Detect which cell encompasses the target text, then output its [x, y] center coordinate. 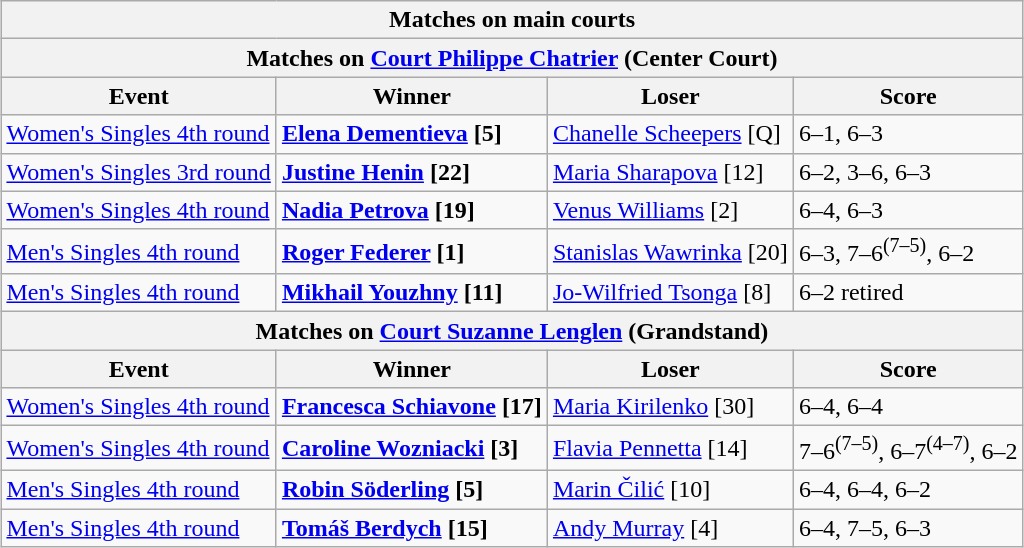
6–4, 6–3 [908, 210]
Mikhail Youzhny [11] [412, 293]
6–1, 6–3 [908, 134]
Matches on main courts [512, 20]
7–6(7–5), 6–7(4–7), 6–2 [908, 448]
Marin Čilić [10] [670, 489]
Jo-Wilfried Tsonga [8] [670, 293]
Women's Singles 3rd round [138, 172]
Robin Söderling [5] [412, 489]
Maria Sharapova [12] [670, 172]
Roger Federer [1] [412, 252]
6–4, 7–5, 6–3 [908, 528]
6–2, 3–6, 6–3 [908, 172]
Maria Kirilenko [30] [670, 407]
6–3, 7–6(7–5), 6–2 [908, 252]
Tomáš Berdych [15] [412, 528]
Matches on Court Philippe Chatrier (Center Court) [512, 58]
Stanislas Wawrinka [20] [670, 252]
6–4, 6–4 [908, 407]
Andy Murray [4] [670, 528]
Caroline Wozniacki [3] [412, 448]
Elena Dementieva [5] [412, 134]
Chanelle Scheepers [Q] [670, 134]
Flavia Pennetta [14] [670, 448]
Venus Williams [2] [670, 210]
Nadia Petrova [19] [412, 210]
6–4, 6–4, 6–2 [908, 489]
Francesca Schiavone [17] [412, 407]
Matches on Court Suzanne Lenglen (Grandstand) [512, 331]
Justine Henin [22] [412, 172]
6–2 retired [908, 293]
